Locate the cell with the specified text and output its [X, Y] center coordinate. 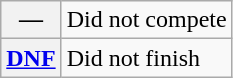
Did not finish [146, 58]
— [31, 20]
DNF [31, 58]
Did not compete [146, 20]
